Pinpoint the cell where the given text exists, returning its (X, Y) midpoint coordinate. 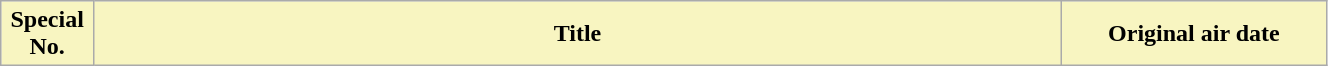
Original air date (1194, 34)
Title (578, 34)
SpecialNo. (48, 34)
